Search for the cell housing the specified text and yield its [x, y] center coordinate. 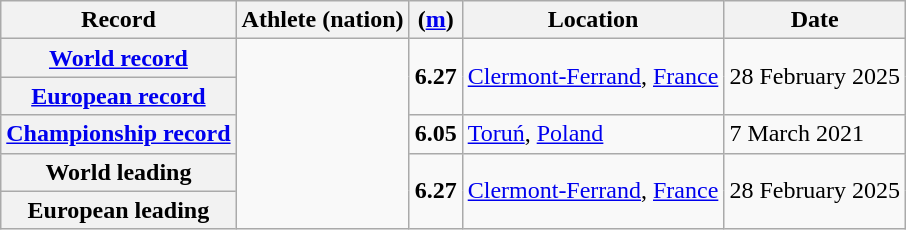
European leading [118, 210]
(m) [436, 20]
Toruń, Poland [593, 134]
Championship record [118, 134]
Location [593, 20]
Date [815, 20]
World record [118, 58]
World leading [118, 172]
7 March 2021 [815, 134]
6.05 [436, 134]
Record [118, 20]
Athlete (nation) [322, 20]
European record [118, 96]
